Detect which cell encompasses the target text, then output its (X, Y) center coordinate. 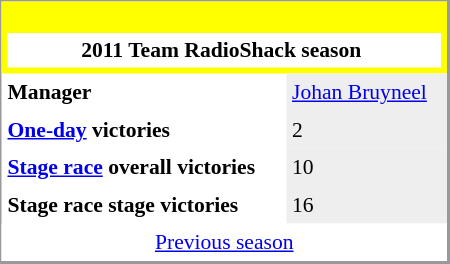
Manager (144, 93)
One-day victories (144, 130)
Previous season (225, 243)
Johan Bruyneel (366, 93)
10 (366, 167)
Stage race overall victories (144, 167)
Stage race stage victories (144, 205)
16 (366, 205)
2 (366, 130)
